For the text-containing cell, return its midpoint in [x, y] coordinate format. 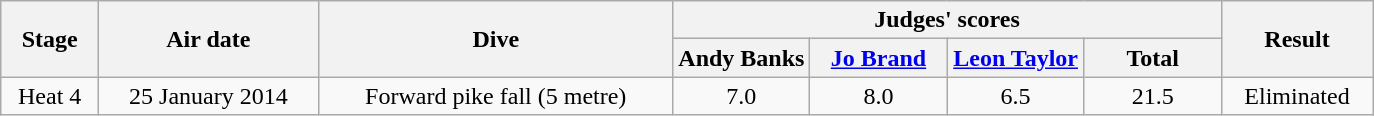
25 January 2014 [208, 96]
Air date [208, 39]
6.5 [1016, 96]
21.5 [1152, 96]
Total [1152, 58]
Jo Brand [878, 58]
Andy Banks [742, 58]
Forward pike fall (5 metre) [496, 96]
7.0 [742, 96]
Eliminated [1296, 96]
Result [1296, 39]
Leon Taylor [1016, 58]
Judges' scores [948, 20]
Heat 4 [50, 96]
Dive [496, 39]
Stage [50, 39]
8.0 [878, 96]
